Scan for the cell matching the given text and deliver its (x, y) coordinate at center. 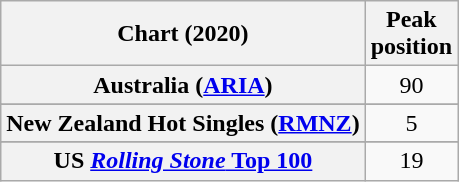
19 (411, 161)
Australia (ARIA) (183, 85)
90 (411, 85)
US Rolling Stone Top 100 (183, 161)
Peakposition (411, 34)
Chart (2020) (183, 34)
5 (411, 123)
New Zealand Hot Singles (RMNZ) (183, 123)
